Return [x, y] of the center of cell containing provided text 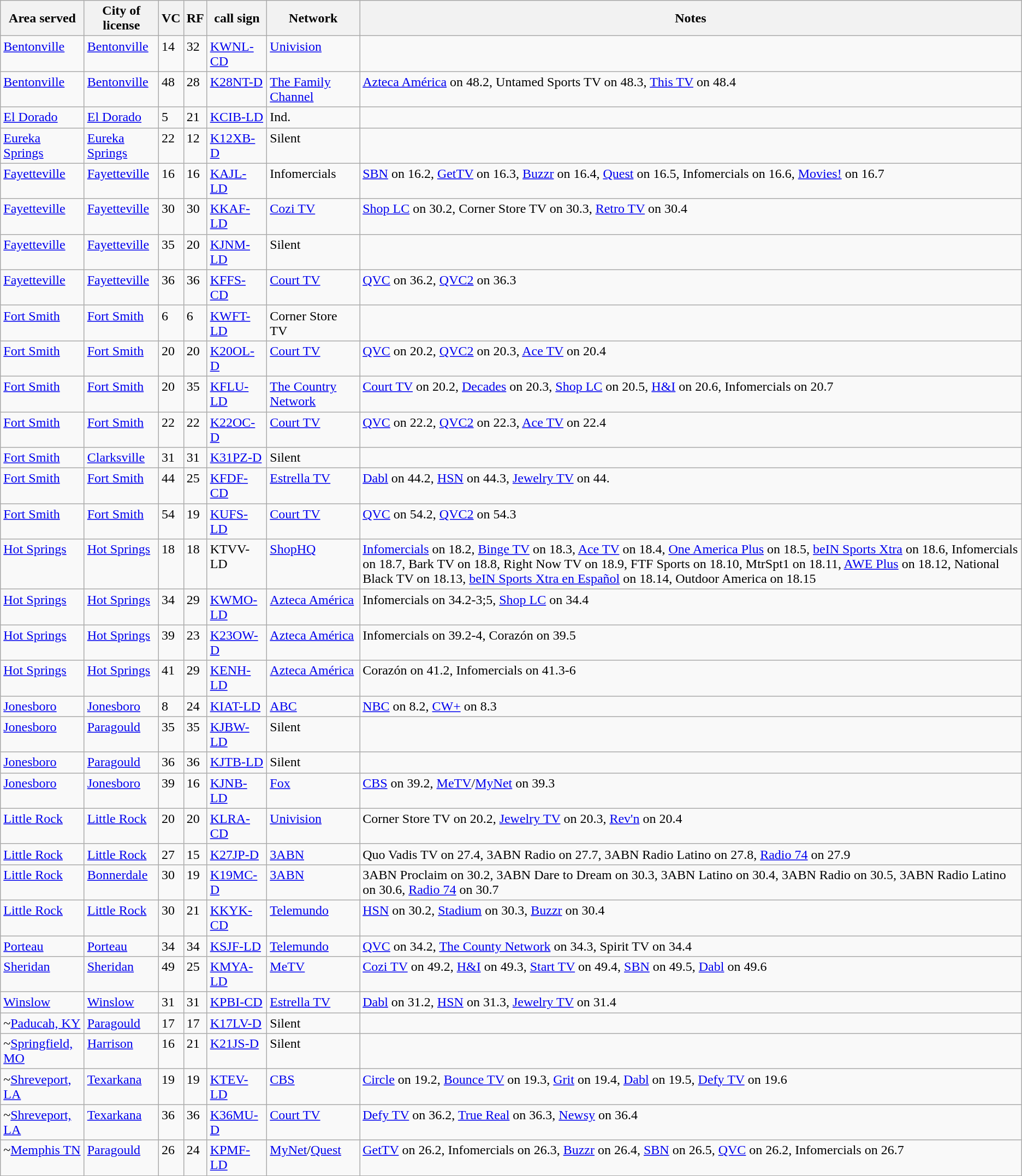
MyNet/Quest [313, 1158]
City of license [121, 19]
KFLU-LD [237, 394]
Corner Store TV [313, 323]
49 [171, 975]
GetTV on 26.2, Infomercials on 26.3, Buzzr on 26.4, SBN on 26.5, QVC on 26.2, Infomercials on 26.7 [691, 1158]
K17LV-D [237, 1023]
26 [171, 1158]
KWMO-LD [237, 607]
K12XB-D [237, 145]
KJNB-LD [237, 790]
Quo Vadis TV on 27.4, 3ABN Radio on 27.7, 3ABN Radio Latino on 27.8, Radio 74 on 27.9 [691, 854]
CBS [313, 1087]
14 [171, 53]
~Paducah, KY [43, 1023]
Cozi TV on 49.2, H&I on 49.3, Start TV on 49.4, SBN on 49.5, Dabl on 49.6 [691, 975]
K36MU-D [237, 1122]
QVC on 22.2, QVC2 on 22.3, Ace TV on 22.4 [691, 429]
QVC on 54.2, QVC2 on 54.3 [691, 522]
~Springfield, MO [43, 1051]
K22OC-D [237, 429]
44 [171, 486]
KTEV-LD [237, 1087]
48 [171, 89]
8 [171, 706]
Corazón on 41.2, Infomercials on 41.3-6 [691, 678]
Notes [691, 19]
27 [171, 854]
KTVV-LD [237, 564]
KIAT-LD [237, 706]
KAJL-LD [237, 181]
54 [171, 522]
Infomercials on 34.2-3;5, Shop LC on 34.4 [691, 607]
Area served [43, 19]
Network [313, 19]
KPMF-LD [237, 1158]
The Family Channel [313, 89]
KWFT-LD [237, 323]
Ind. [313, 117]
~Memphis TN [43, 1158]
KPBI-CD [237, 1002]
K27JP-D [237, 854]
Cozi TV [313, 216]
Defy TV on 36.2, True Real on 36.3, Newsy on 36.4 [691, 1122]
Corner Store TV on 20.2, Jewelry TV on 20.3, Rev'n on 20.4 [691, 826]
QVC on 34.2, The County Network on 34.3, Spirit TV on 34.4 [691, 946]
QVC on 20.2, QVC2 on 20.3, Ace TV on 20.4 [691, 358]
KKYK-CD [237, 918]
Clarksville [121, 458]
KSJF-LD [237, 946]
KMYA-LD [237, 975]
KWNL-CD [237, 53]
K28NT-D [237, 89]
call sign [237, 19]
23 [195, 643]
Harrison [121, 1051]
VC [171, 19]
K20OL-D [237, 358]
Dabl on 31.2, HSN on 31.3, Jewelry TV on 31.4 [691, 1002]
Infomercials [313, 181]
NBC on 8.2, CW+ on 8.3 [691, 706]
41 [171, 678]
Fox [313, 790]
K19MC-D [237, 882]
K21JS-D [237, 1051]
K23OW-D [237, 643]
28 [195, 89]
Azteca América on 48.2, Untamed Sports TV on 48.3, This TV on 48.4 [691, 89]
KENH-LD [237, 678]
3ABN Proclaim on 30.2, 3ABN Dare to Dream on 30.3, 3ABN Latino on 30.4, 3ABN Radio on 30.5, 3ABN Radio Latino on 30.6, Radio 74 on 30.7 [691, 882]
12 [195, 145]
ABC [313, 706]
KFDF-CD [237, 486]
K31PZ-D [237, 458]
Circle on 19.2, Bounce TV on 19.3, Grit on 19.4, Dabl on 19.5, Defy TV on 19.6 [691, 1087]
Dabl on 44.2, HSN on 44.3, Jewelry TV on 44. [691, 486]
KJTB-LD [237, 762]
KJBW-LD [237, 735]
Bonnerdale [121, 882]
KCIB-LD [237, 117]
Infomercials on 39.2-4, Corazón on 39.5 [691, 643]
The Country Network [313, 394]
Shop LC on 30.2, Corner Store TV on 30.3, Retro TV on 30.4 [691, 216]
KLRA-CD [237, 826]
MeTV [313, 975]
15 [195, 854]
CBS on 39.2, MeTV/MyNet on 39.3 [691, 790]
Court TV on 20.2, Decades on 20.3, Shop LC on 20.5, H&I on 20.6, Infomercials on 20.7 [691, 394]
ShopHQ [313, 564]
KKAF-LD [237, 216]
KJNM-LD [237, 252]
KFFS-CD [237, 287]
RF [195, 19]
SBN on 16.2, GetTV on 16.3, Buzzr on 16.4, Quest on 16.5, Infomercials on 16.6, Movies! on 16.7 [691, 181]
KUFS-LD [237, 522]
QVC on 36.2, QVC2 on 36.3 [691, 287]
HSN on 30.2, Stadium on 30.3, Buzzr on 30.4 [691, 918]
5 [171, 117]
32 [195, 53]
